Extract the (X, Y) coordinate from the center of the cell holding the provided text.  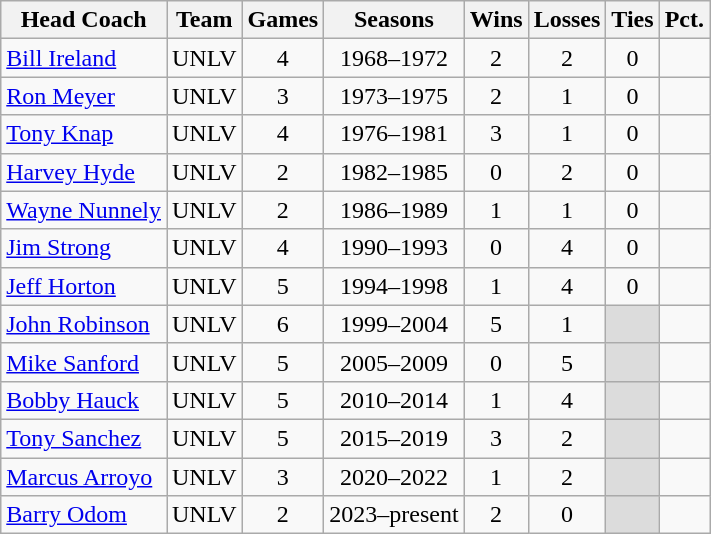
2020–2022 (394, 477)
Wayne Nunnely (84, 210)
Mike Sanford (84, 362)
2023–present (394, 515)
Jeff Horton (84, 286)
2010–2014 (394, 400)
Ron Meyer (84, 96)
Games (283, 20)
1994–1998 (394, 286)
Losses (567, 20)
1999–2004 (394, 324)
Harvey Hyde (84, 172)
Tony Sanchez (84, 438)
Marcus Arroyo (84, 477)
1973–1975 (394, 96)
Ties (632, 20)
2005–2009 (394, 362)
1990–1993 (394, 248)
Seasons (394, 20)
Barry Odom (84, 515)
Head Coach (84, 20)
John Robinson (84, 324)
2015–2019 (394, 438)
1968–1972 (394, 58)
Pct. (684, 20)
Wins (496, 20)
Bobby Hauck (84, 400)
Tony Knap (84, 134)
1982–1985 (394, 172)
Jim Strong (84, 248)
1986–1989 (394, 210)
Team (204, 20)
1976–1981 (394, 134)
6 (283, 324)
Bill Ireland (84, 58)
